Search for the cell housing the specified text and yield its (x, y) center coordinate. 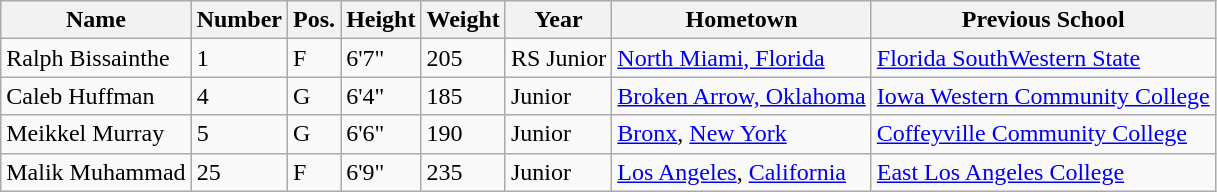
6'6" (381, 134)
Iowa Western Community College (1043, 96)
Number (239, 20)
190 (463, 134)
Hometown (742, 20)
Height (381, 20)
25 (239, 172)
Pos. (314, 20)
Los Angeles, California (742, 172)
1 (239, 58)
185 (463, 96)
5 (239, 134)
235 (463, 172)
Malik Muhammad (96, 172)
Bronx, New York (742, 134)
Broken Arrow, Oklahoma (742, 96)
East Los Angeles College (1043, 172)
Weight (463, 20)
Coffeyville Community College (1043, 134)
4 (239, 96)
Year (558, 20)
RS Junior (558, 58)
6'4" (381, 96)
6'7" (381, 58)
Ralph Bissainthe (96, 58)
Meikkel Murray (96, 134)
Name (96, 20)
North Miami, Florida (742, 58)
205 (463, 58)
Caleb Huffman (96, 96)
Florida SouthWestern State (1043, 58)
6'9" (381, 172)
Previous School (1043, 20)
